Capture the cell that displays the provided text and extract its [X, Y] central coordinate. 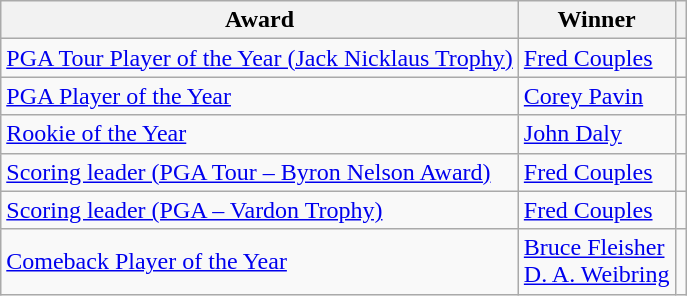
PGA Player of the Year [260, 96]
Scoring leader (PGA – Vardon Trophy) [260, 210]
Scoring leader (PGA Tour – Byron Nelson Award) [260, 172]
Award [260, 20]
Rookie of the Year [260, 134]
PGA Tour Player of the Year (Jack Nicklaus Trophy) [260, 58]
Winner [596, 20]
Comeback Player of the Year [260, 262]
Corey Pavin [596, 96]
Bruce Fleisher D. A. Weibring [596, 262]
John Daly [596, 134]
